Determine the (x, y) coordinate at the center of the cell enclosing the given text.  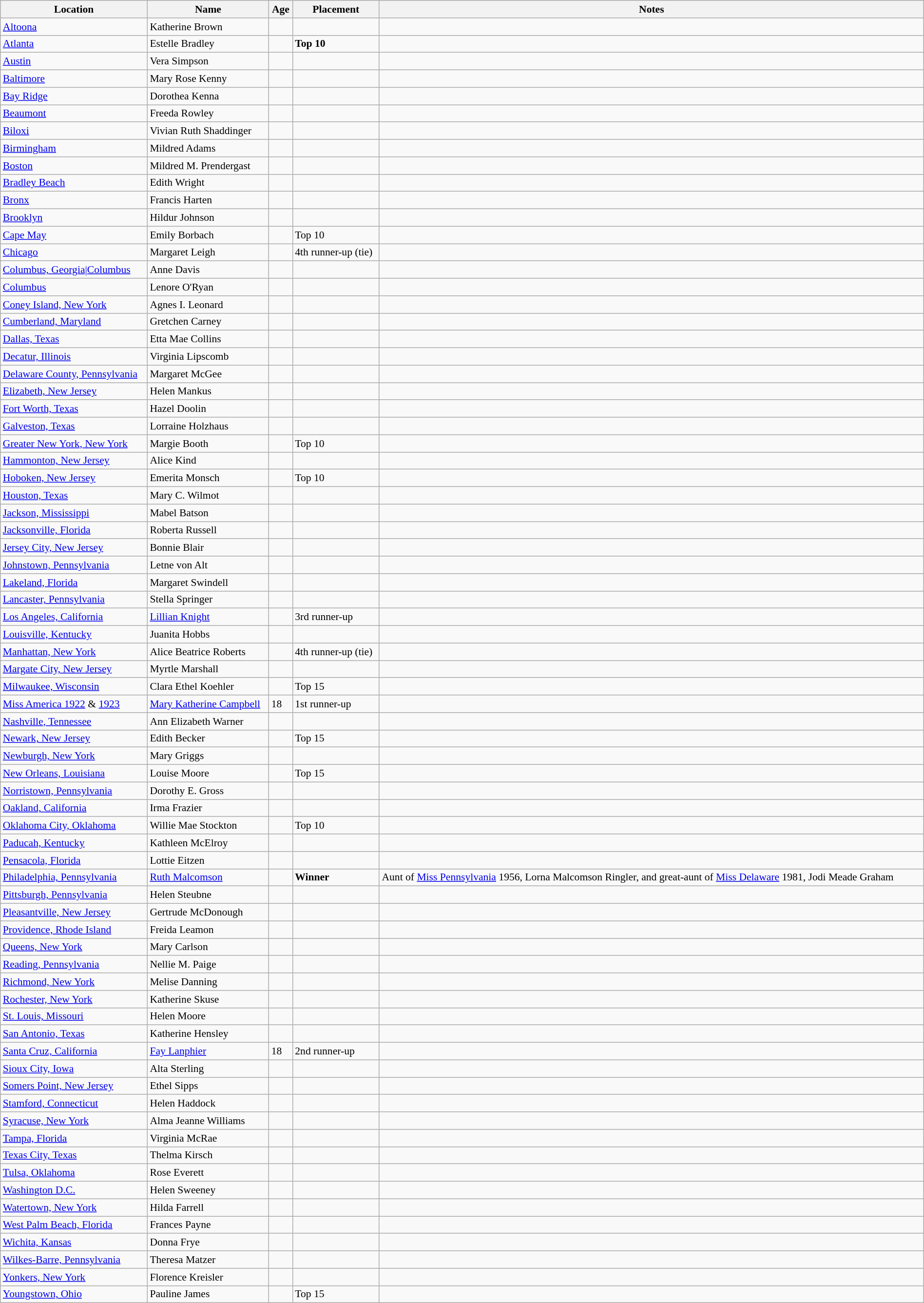
Beaumont (74, 114)
Margaret Swindell (208, 583)
Philadelphia, Pennsylvania (74, 877)
Santa Cruz, California (74, 1051)
Pittsburgh, Pennsylvania (74, 895)
Bay Ridge (74, 96)
Wichita, Kansas (74, 1243)
Mary Rose Kenny (208, 79)
Vivian Ruth Shaddinger (208, 131)
West Palm Beach, Florida (74, 1225)
Clara Ethel Koehler (208, 687)
Hildur Johnson (208, 218)
Emily Borbach (208, 235)
Hazel Doolin (208, 409)
Kathleen McElroy (208, 843)
Bronx (74, 200)
Austin (74, 61)
Paducah, Kentucky (74, 843)
Lottie Eitzen (208, 860)
Oklahoma City, Oklahoma (74, 826)
Alta Sterling (208, 1069)
Aunt of Miss Pennsylvania 1956, Lorna Malcomson Ringler, and great-aunt of Miss Delaware 1981, Jodi Meade Graham (651, 877)
Milwaukee, Wisconsin (74, 687)
Pensacola, Florida (74, 860)
Queens, New York (74, 947)
Hoboken, New Jersey (74, 478)
Syracuse, New York (74, 1121)
Helen Mankus (208, 391)
Miss America 1922 & 1923 (74, 704)
Freida Leamon (208, 930)
Myrtle Marshall (208, 669)
Lancaster, Pennsylvania (74, 600)
Atlanta (74, 44)
Boston (74, 166)
Louise Moore (208, 774)
Dorothy E. Gross (208, 791)
Anne Davis (208, 270)
Margaret McGee (208, 374)
Norristown, Pennsylvania (74, 791)
Hammonton, New Jersey (74, 461)
Virginia Lipscomb (208, 357)
2nd runner-up (336, 1051)
Stella Springer (208, 600)
Tampa, Florida (74, 1138)
Pleasantville, New Jersey (74, 913)
Bradley Beach (74, 183)
Richmond, New York (74, 982)
Brooklyn (74, 218)
Lenore O'Ryan (208, 287)
Virginia McRae (208, 1138)
Washington D.C. (74, 1190)
Wilkes-Barre, Pennsylvania (74, 1260)
Notes (651, 9)
Delaware County, Pennsylvania (74, 374)
Los Angeles, California (74, 617)
Helen Steubne (208, 895)
Newark, New Jersey (74, 739)
Katherine Hensley (208, 1034)
Columbus (74, 287)
Watertown, New York (74, 1207)
New Orleans, Louisiana (74, 774)
Alice Kind (208, 461)
Margate City, New Jersey (74, 669)
Reading, Pennsylvania (74, 965)
Winner (336, 877)
Oakland, California (74, 808)
Estelle Bradley (208, 44)
Gertrude McDonough (208, 913)
San Antonio, Texas (74, 1034)
Juanita Hobbs (208, 635)
Vera Simpson (208, 61)
Baltimore (74, 79)
Margie Booth (208, 444)
Decatur, Illinois (74, 357)
Somers Point, New Jersey (74, 1086)
Houston, Texas (74, 496)
Fort Worth, Texas (74, 409)
Tulsa, Oklahoma (74, 1173)
Elizabeth, New Jersey (74, 391)
Mary Griggs (208, 756)
Bonnie Blair (208, 548)
St. Louis, Missouri (74, 1016)
Youngstown, Ohio (74, 1294)
Alma Jeanne Williams (208, 1121)
Manhattan, New York (74, 652)
Newburgh, New York (74, 756)
Margaret Leigh (208, 253)
Galveston, Texas (74, 426)
Edith Becker (208, 739)
Dallas, Texas (74, 339)
Hilda Farrell (208, 1207)
Mary Carlson (208, 947)
Mildred Adams (208, 148)
Letne von Alt (208, 565)
Frances Payne (208, 1225)
Jersey City, New Jersey (74, 548)
Emerita Monsch (208, 478)
Edith Wright (208, 183)
Rose Everett (208, 1173)
Nellie M. Paige (208, 965)
Providence, Rhode Island (74, 930)
Thelma Kirsch (208, 1155)
1st runner-up (336, 704)
Birmingham (74, 148)
Chicago (74, 253)
Sioux City, Iowa (74, 1069)
Helen Moore (208, 1016)
Melise Danning (208, 982)
Age (281, 9)
Altoona (74, 27)
Willie Mae Stockton (208, 826)
3rd runner-up (336, 617)
Louisville, Kentucky (74, 635)
Dorothea Kenna (208, 96)
Theresa Matzer (208, 1260)
Mary Katherine Campbell (208, 704)
Etta Mae Collins (208, 339)
Greater New York, New York (74, 444)
Mildred M. Prendergast (208, 166)
Fay Lanphier (208, 1051)
Lorraine Holzhaus (208, 426)
Name (208, 9)
Irma Frazier (208, 808)
Nashville, Tennessee (74, 721)
Lakeland, Florida (74, 583)
Helen Sweeney (208, 1190)
Biloxi (74, 131)
Stamford, Connecticut (74, 1104)
Agnes I. Leonard (208, 305)
Ruth Malcomson (208, 877)
Lillian Knight (208, 617)
Ethel Sipps (208, 1086)
Alice Beatrice Roberts (208, 652)
Cumberland, Maryland (74, 322)
Location (74, 9)
Jacksonville, Florida (74, 530)
Ann Elizabeth Warner (208, 721)
Jackson, Mississippi (74, 513)
Yonkers, New York (74, 1277)
Placement (336, 9)
Gretchen Carney (208, 322)
Cape May (74, 235)
Freeda Rowley (208, 114)
Florence Kreisler (208, 1277)
Coney Island, New York (74, 305)
Mary C. Wilmot (208, 496)
Francis Harten (208, 200)
Katherine Skuse (208, 999)
Donna Frye (208, 1243)
Texas City, Texas (74, 1155)
Johnstown, Pennsylvania (74, 565)
Helen Haddock (208, 1104)
Mabel Batson (208, 513)
Columbus, Georgia|Columbus (74, 270)
Pauline James (208, 1294)
Katherine Brown (208, 27)
Rochester, New York (74, 999)
Roberta Russell (208, 530)
